For the text-containing cell, return its midpoint in (X, Y) coordinate format. 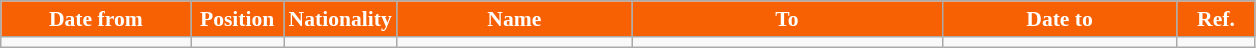
Ref. (1216, 19)
Nationality (340, 19)
Date to (1060, 19)
Position (238, 19)
Name (514, 19)
To (787, 19)
Date from (96, 19)
